Determine the (x, y) coordinate at the center of the cell enclosing the given text.  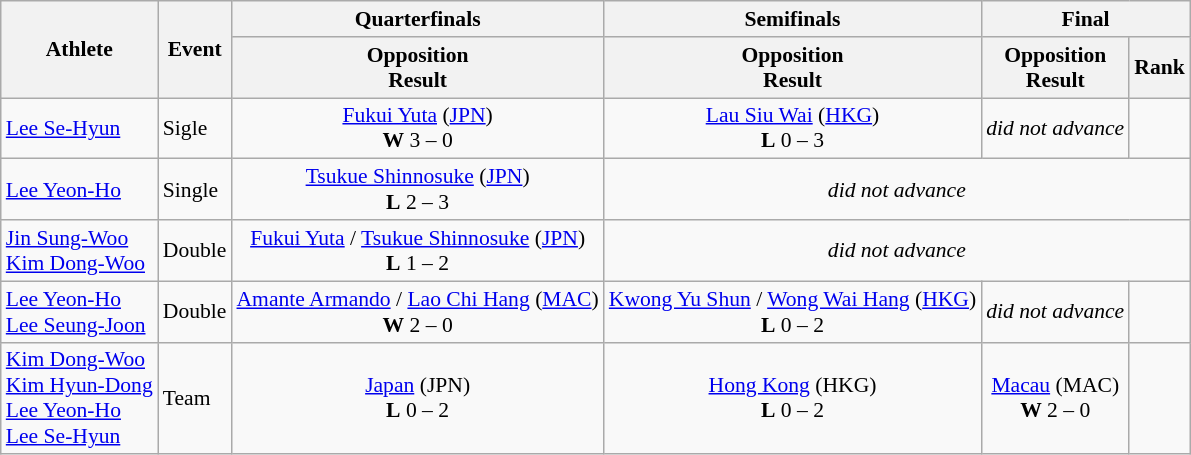
Event (195, 50)
Lee Yeon-Ho (80, 190)
Amante Armando / Lao Chi Hang (MAC)W 2 – 0 (417, 312)
Quarterfinals (417, 19)
Kim Dong-WooKim Hyun-DongLee Yeon-HoLee Se-Hyun (80, 398)
Sigle (195, 128)
Fukui Yuta (JPN)W 3 – 0 (417, 128)
Team (195, 398)
Fukui Yuta / Tsukue Shinnosuke (JPN)L 1 – 2 (417, 250)
Semifinals (792, 19)
Rank (1160, 68)
Athlete (80, 50)
Hong Kong (HKG)L 0 – 2 (792, 398)
Japan (JPN)L 0 – 2 (417, 398)
Lee Yeon-HoLee Seung-Joon (80, 312)
Jin Sung-WooKim Dong-Woo (80, 250)
Final (1086, 19)
Tsukue Shinnosuke (JPN)L 2 – 3 (417, 190)
Lee Se-Hyun (80, 128)
Lau Siu Wai (HKG)L 0 – 3 (792, 128)
Single (195, 190)
Macau (MAC)W 2 – 0 (1055, 398)
Kwong Yu Shun / Wong Wai Hang (HKG)L 0 – 2 (792, 312)
